Extract the [X, Y] coordinate from the center of the cell holding the provided text.  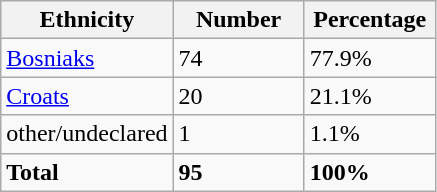
77.9% [370, 58]
Number [238, 20]
Total [87, 172]
Percentage [370, 20]
20 [238, 96]
other/undeclared [87, 134]
100% [370, 172]
95 [238, 172]
Ethnicity [87, 20]
1 [238, 134]
Bosniaks [87, 58]
21.1% [370, 96]
1.1% [370, 134]
Croats [87, 96]
74 [238, 58]
